Pinpoint the cell where the given text exists, returning its (x, y) midpoint coordinate. 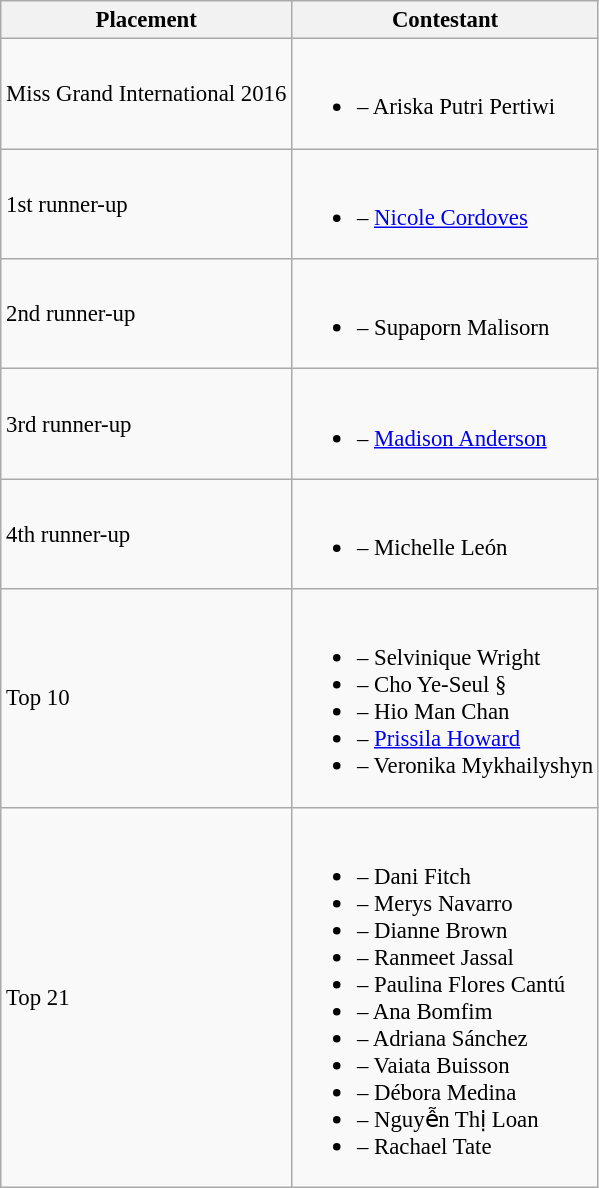
1st runner-up (146, 204)
– Michelle León (446, 534)
Top 10 (146, 698)
2nd runner-up (146, 314)
– Ariska Putri Pertiwi (446, 94)
Placement (146, 20)
Top 21 (146, 997)
Miss Grand International 2016 (146, 94)
– Selvinique Wright – Cho Ye-Seul § – Hio Man Chan – Prissila Howard – Veronika Mykhailyshyn (446, 698)
– Madison Anderson (446, 424)
Contestant (446, 20)
3rd runner-up (146, 424)
4th runner-up (146, 534)
– Nicole Cordoves (446, 204)
– Supaporn Malisorn (446, 314)
